Extract the (x, y) coordinate from the center of the cell holding the provided text.  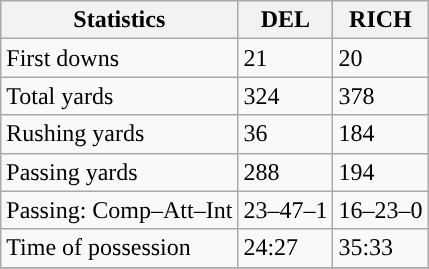
Passing: Comp–Att–Int (120, 210)
RICH (380, 20)
First downs (120, 58)
16–23–0 (380, 210)
194 (380, 172)
24:27 (286, 248)
Statistics (120, 20)
36 (286, 134)
Time of possession (120, 248)
Passing yards (120, 172)
Rushing yards (120, 134)
324 (286, 96)
23–47–1 (286, 210)
20 (380, 58)
184 (380, 134)
DEL (286, 20)
288 (286, 172)
378 (380, 96)
Total yards (120, 96)
21 (286, 58)
35:33 (380, 248)
